Scan for the cell matching the given text and deliver its [X, Y] coordinate at center. 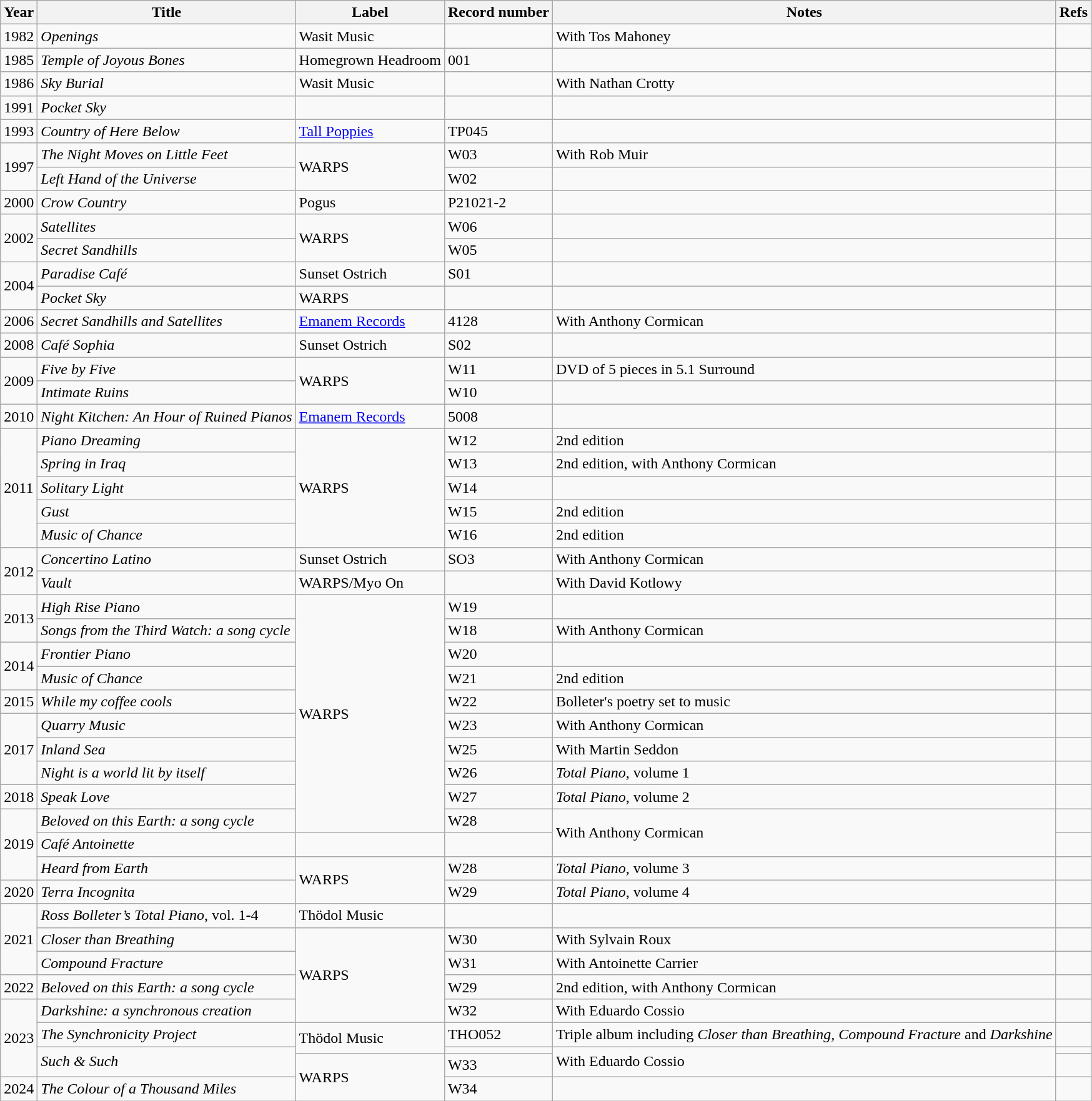
Heard from Earth [166, 868]
With David Kotlowy [804, 583]
W30 [499, 939]
With Rob Muir [804, 155]
S02 [499, 345]
Crow Country [166, 202]
W34 [499, 1089]
2002 [19, 238]
001 [499, 60]
Title [166, 12]
Paradise Café [166, 274]
The Colour of a Thousand Miles [166, 1089]
Solitary Light [166, 488]
W23 [499, 726]
2000 [19, 202]
While my coffee cools [166, 702]
W13 [499, 464]
The Night Moves on Little Feet [166, 155]
DVD of 5 pieces in 5.1 Surround [804, 369]
Compound Fracture [166, 963]
Piano Dreaming [166, 440]
1986 [19, 84]
4128 [499, 322]
Frontier Piano [166, 654]
W16 [499, 535]
2009 [19, 381]
With Nathan Crotty [804, 84]
THO052 [499, 1034]
Left Hand of the Universe [166, 179]
2020 [19, 892]
SO3 [499, 559]
Darkshine: a synchronous creation [166, 1010]
W20 [499, 654]
W10 [499, 393]
Vault [166, 583]
Café Antoinette [166, 844]
Total Piano, volume 4 [804, 892]
1991 [19, 107]
Refs [1073, 12]
Pogus [370, 202]
S01 [499, 274]
W31 [499, 963]
Total Piano, volume 2 [804, 797]
Triple album including Closer than Breathing, Compound Fracture and Darkshine [804, 1034]
5008 [499, 417]
W02 [499, 179]
Quarry Music [166, 726]
The Synchronicity Project [166, 1034]
2023 [19, 1038]
WARPS/Myo On [370, 583]
W15 [499, 511]
TP045 [499, 131]
Satellites [166, 226]
2014 [19, 666]
2004 [19, 285]
W06 [499, 226]
Total Piano, volume 1 [804, 773]
Inland Sea [166, 749]
Speak Love [166, 797]
2019 [19, 844]
2018 [19, 797]
Total Piano, volume 3 [804, 868]
W32 [499, 1010]
2012 [19, 571]
Openings [166, 36]
1985 [19, 60]
W26 [499, 773]
W11 [499, 369]
W21 [499, 678]
W18 [499, 630]
Record number [499, 12]
With Sylvain Roux [804, 939]
2010 [19, 417]
W14 [499, 488]
Notes [804, 12]
1993 [19, 131]
2024 [19, 1089]
2008 [19, 345]
W33 [499, 1065]
Ross Bolleter’s Total Piano, vol. 1-4 [166, 916]
Gust [166, 511]
2015 [19, 702]
2013 [19, 618]
Terra Incognita [166, 892]
Night is a world lit by itself [166, 773]
W19 [499, 606]
2006 [19, 322]
Bolleter's poetry set to music [804, 702]
W12 [499, 440]
Songs from the Third Watch: a song cycle [166, 630]
1997 [19, 167]
With Antoinette Carrier [804, 963]
2021 [19, 939]
Tall Poppies [370, 131]
Secret Sandhills and Satellites [166, 322]
Year [19, 12]
W25 [499, 749]
With Tos Mahoney [804, 36]
Five by Five [166, 369]
Country of Here Below [166, 131]
Homegrown Headroom [370, 60]
P21021-2 [499, 202]
1982 [19, 36]
Café Sophia [166, 345]
Temple of Joyous Bones [166, 60]
W27 [499, 797]
Such & Such [166, 1062]
2022 [19, 987]
Secret Sandhills [166, 250]
W05 [499, 250]
W03 [499, 155]
Concertino Latino [166, 559]
Sky Burial [166, 84]
Night Kitchen: An Hour of Ruined Pianos [166, 417]
Spring in Iraq [166, 464]
Intimate Ruins [166, 393]
High Rise Piano [166, 606]
2017 [19, 749]
2011 [19, 488]
Label [370, 12]
Closer than Breathing [166, 939]
W22 [499, 702]
With Martin Seddon [804, 749]
